Pinpoint the cell where the given text exists, returning its (X, Y) midpoint coordinate. 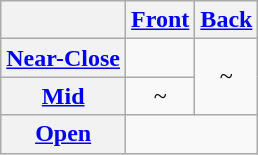
Open (64, 134)
Mid (64, 96)
Front (160, 20)
Back (226, 20)
Near-Close (64, 58)
